Provide the [x, y] coordinate of the cell's center where the given text is located.  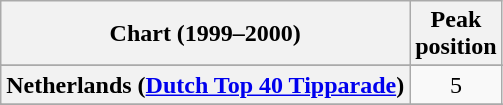
Peakposition [456, 34]
Chart (1999–2000) [206, 34]
Netherlands (Dutch Top 40 Tipparade) [206, 85]
5 [456, 85]
